Find where the given text appears and provide that cell's center as (X, Y) coordinate. 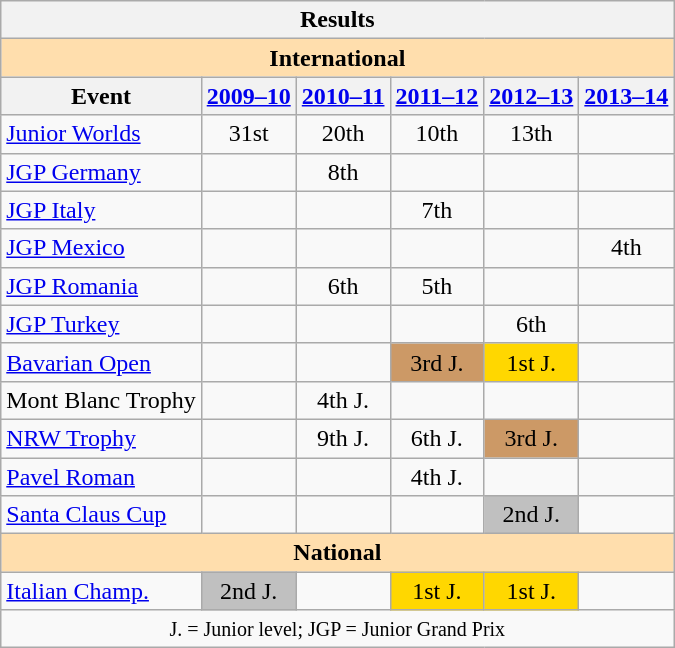
6th J. (437, 438)
Italian Champ. (101, 591)
31st (248, 134)
10th (437, 134)
8th (343, 172)
Mont Blanc Trophy (101, 400)
International (338, 58)
13th (532, 134)
JGP Turkey (101, 324)
7th (437, 210)
JGP Mexico (101, 248)
National (338, 553)
JGP Italy (101, 210)
Bavarian Open (101, 362)
J. = Junior level; JGP = Junior Grand Prix (338, 629)
2012–13 (532, 96)
NRW Trophy (101, 438)
20th (343, 134)
Results (338, 20)
JGP Romania (101, 286)
JGP Germany (101, 172)
Event (101, 96)
2010–11 (343, 96)
5th (437, 286)
2009–10 (248, 96)
9th J. (343, 438)
2011–12 (437, 96)
2013–14 (626, 96)
Santa Claus Cup (101, 515)
Junior Worlds (101, 134)
Pavel Roman (101, 477)
4th (626, 248)
